Pinpoint the cell where the given text exists, returning its (X, Y) midpoint coordinate. 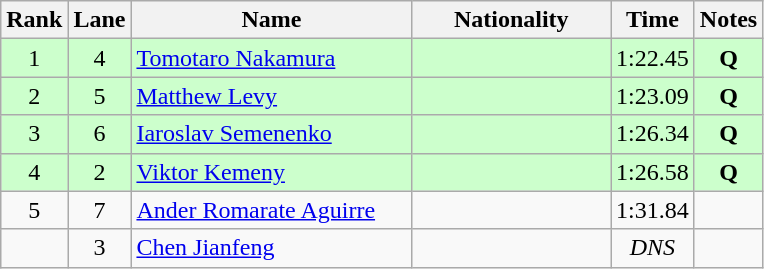
Chen Jianfeng (272, 248)
Time (653, 20)
Viktor Kemeny (272, 172)
1:26.58 (653, 172)
Matthew Levy (272, 96)
Name (272, 20)
1:26.34 (653, 134)
Iaroslav Semenenko (272, 134)
1:22.45 (653, 58)
7 (100, 210)
Notes (728, 20)
DNS (653, 248)
Nationality (512, 20)
1:23.09 (653, 96)
1:31.84 (653, 210)
Ander Romarate Aguirre (272, 210)
6 (100, 134)
Lane (100, 20)
Tomotaro Nakamura (272, 58)
1 (34, 58)
Rank (34, 20)
